Locate the cell with the specified text and output its [x, y] center coordinate. 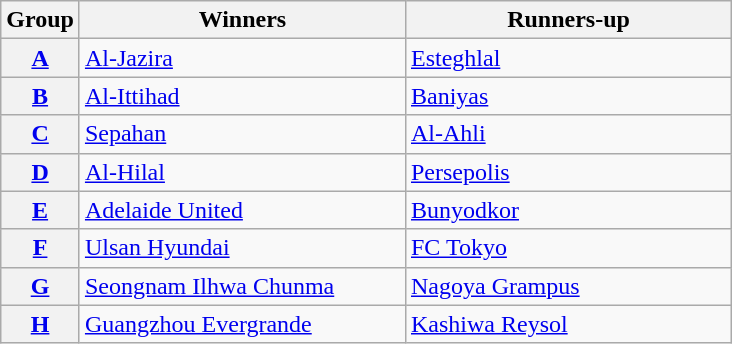
Persepolis [568, 172]
Seongnam Ilhwa Chunma [242, 286]
Ulsan Hyundai [242, 248]
Guangzhou Evergrande [242, 324]
A [40, 58]
Adelaide United [242, 210]
C [40, 134]
Al-Ittihad [242, 96]
Al-Ahli [568, 134]
Group [40, 20]
Al-Jazira [242, 58]
FC Tokyo [568, 248]
Nagoya Grampus [568, 286]
G [40, 286]
H [40, 324]
Runners-up [568, 20]
Baniyas [568, 96]
Al-Hilal [242, 172]
B [40, 96]
Kashiwa Reysol [568, 324]
D [40, 172]
Sepahan [242, 134]
Winners [242, 20]
Esteghlal [568, 58]
E [40, 210]
F [40, 248]
Bunyodkor [568, 210]
